Provide the [X, Y] coordinate of the cell's center where the given text is located.  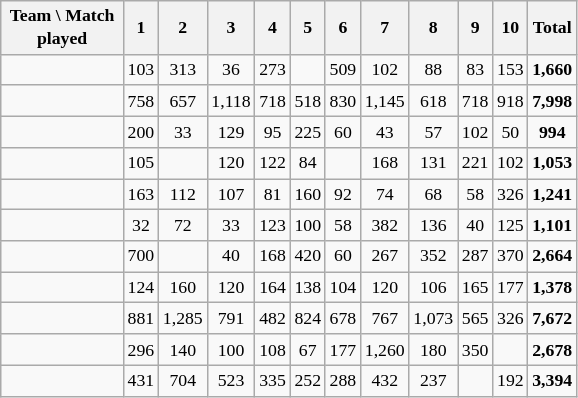
287 [476, 256]
678 [342, 318]
9 [476, 28]
288 [342, 380]
994 [552, 132]
370 [510, 256]
1,053 [552, 162]
50 [510, 132]
103 [140, 70]
43 [386, 132]
252 [308, 380]
382 [386, 226]
2 [184, 28]
431 [140, 380]
225 [308, 132]
657 [184, 100]
36 [231, 70]
Total [552, 28]
1,073 [434, 318]
565 [476, 318]
68 [434, 194]
518 [308, 100]
136 [434, 226]
3,394 [552, 380]
129 [231, 132]
523 [231, 380]
350 [476, 350]
7,998 [552, 100]
8 [434, 28]
6 [342, 28]
92 [342, 194]
221 [476, 162]
432 [386, 380]
237 [434, 380]
1,145 [386, 100]
123 [272, 226]
Team \ Match played [62, 28]
313 [184, 70]
124 [140, 288]
296 [140, 350]
509 [342, 70]
1 [140, 28]
7,672 [552, 318]
267 [386, 256]
32 [140, 226]
830 [342, 100]
2,678 [552, 350]
165 [476, 288]
2,664 [552, 256]
3 [231, 28]
164 [272, 288]
791 [231, 318]
122 [272, 162]
618 [434, 100]
88 [434, 70]
107 [231, 194]
1,378 [552, 288]
1,101 [552, 226]
273 [272, 70]
420 [308, 256]
57 [434, 132]
180 [434, 350]
67 [308, 350]
824 [308, 318]
104 [342, 288]
163 [140, 194]
10 [510, 28]
84 [308, 162]
4 [272, 28]
881 [140, 318]
1,118 [231, 100]
112 [184, 194]
81 [272, 194]
352 [434, 256]
74 [386, 194]
767 [386, 318]
1,285 [184, 318]
700 [140, 256]
918 [510, 100]
7 [386, 28]
108 [272, 350]
140 [184, 350]
95 [272, 132]
192 [510, 380]
83 [476, 70]
482 [272, 318]
153 [510, 70]
1,660 [552, 70]
131 [434, 162]
138 [308, 288]
5 [308, 28]
1,260 [386, 350]
125 [510, 226]
335 [272, 380]
200 [140, 132]
1,241 [552, 194]
758 [140, 100]
704 [184, 380]
72 [184, 226]
105 [140, 162]
106 [434, 288]
